Pinpoint the cell where the given text exists, returning its [x, y] midpoint coordinate. 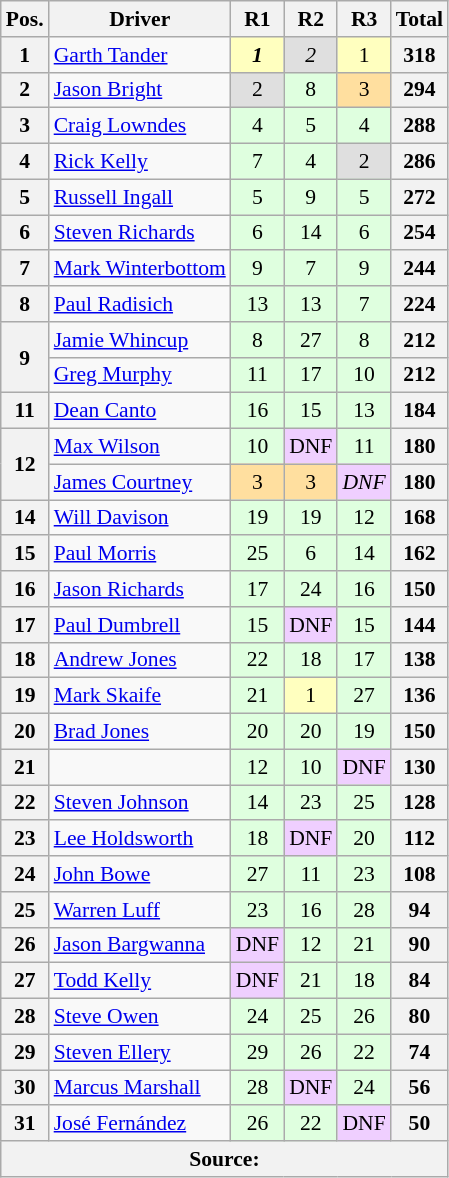
Warren Luff [140, 910]
90 [420, 945]
112 [420, 839]
184 [420, 411]
80 [420, 1017]
Mark Skaife [140, 696]
Will Davison [140, 518]
Jason Bright [140, 90]
136 [420, 696]
50 [420, 1124]
Lee Holdsworth [140, 839]
168 [420, 518]
José Fernández [140, 1124]
Brad Jones [140, 732]
286 [420, 162]
Total [420, 19]
Steven Johnson [140, 803]
Craig Lowndes [140, 126]
30 [25, 1088]
130 [420, 767]
Mark Winterbottom [140, 269]
254 [420, 233]
James Courtney [140, 482]
Garth Tander [140, 55]
Todd Kelly [140, 981]
244 [420, 269]
128 [420, 803]
288 [420, 126]
Greg Murphy [140, 375]
108 [420, 874]
56 [420, 1088]
Russell Ingall [140, 197]
272 [420, 197]
94 [420, 910]
318 [420, 55]
Rick Kelly [140, 162]
Driver [140, 19]
144 [420, 625]
R1 [258, 19]
84 [420, 981]
138 [420, 660]
74 [420, 1052]
Steven Richards [140, 233]
Steve Owen [140, 1017]
R2 [310, 19]
Jason Richards [140, 589]
R3 [364, 19]
Dean Canto [140, 411]
294 [420, 90]
162 [420, 554]
Andrew Jones [140, 660]
Paul Morris [140, 554]
Marcus Marshall [140, 1088]
Steven Ellery [140, 1052]
Jamie Whincup [140, 340]
224 [420, 304]
John Bowe [140, 874]
Jason Bargwanna [140, 945]
31 [25, 1124]
Paul Dumbrell [140, 625]
Pos. [25, 19]
Paul Radisich [140, 304]
Source: [224, 1159]
Max Wilson [140, 447]
